Return the [X, Y] coordinate for the center point of the cell that contains the specified text.  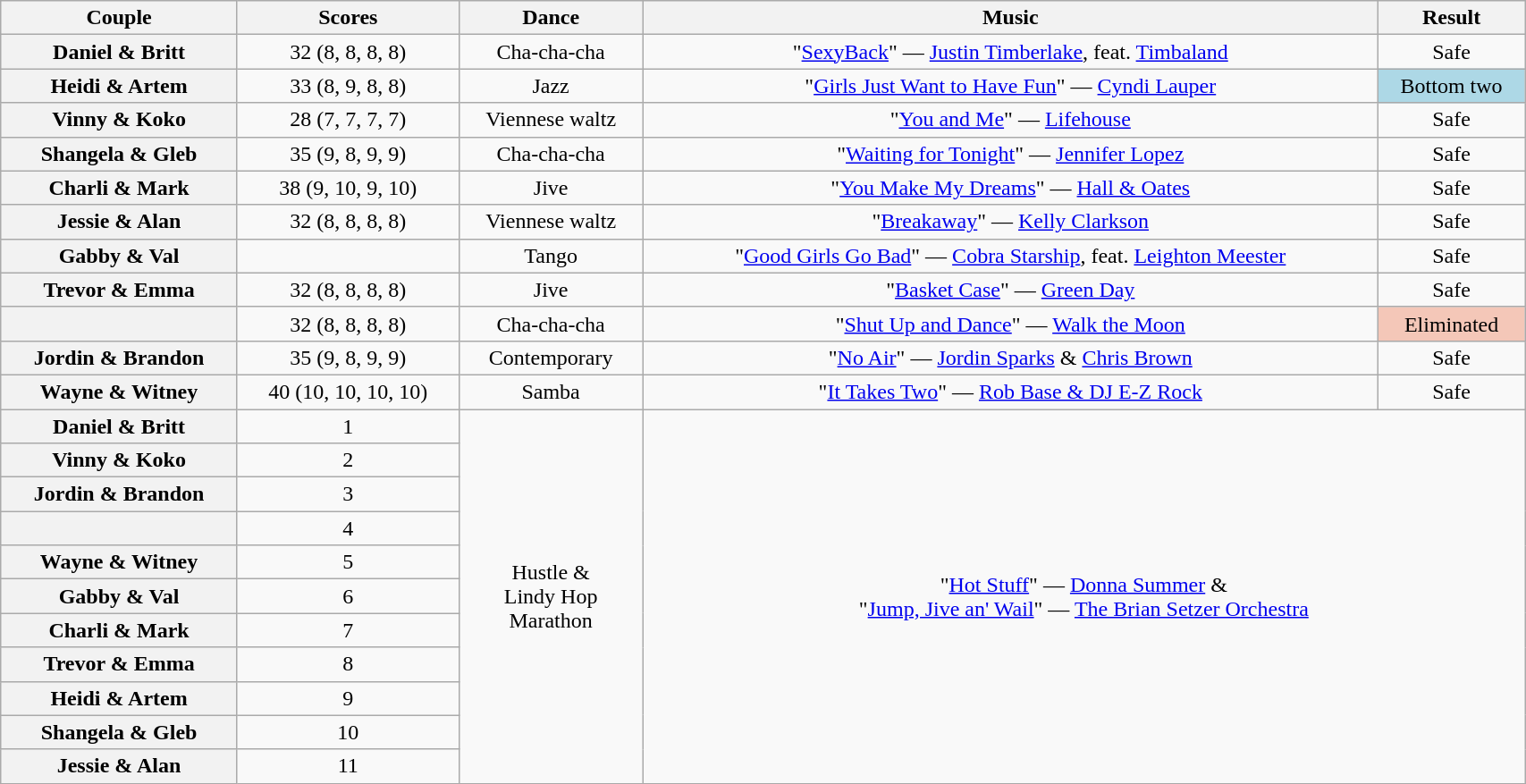
"You and Me" — Lifehouse [1010, 120]
"Shut Up and Dance" — Walk the Moon [1010, 324]
33 (8, 9, 8, 8) [348, 86]
"No Air" — Jordin Sparks & Chris Brown [1010, 358]
8 [348, 664]
4 [348, 528]
Couple [120, 18]
3 [348, 494]
"Good Girls Go Bad" — Cobra Starship, feat. Leighton Meester [1010, 256]
5 [348, 562]
10 [348, 732]
7 [348, 630]
11 [348, 766]
40 (10, 10, 10, 10) [348, 392]
Eliminated [1452, 324]
Bottom two [1452, 86]
Tango [551, 256]
38 (9, 10, 9, 10) [348, 188]
"Hot Stuff" — Donna Summer &"Jump, Jive an' Wail" — The Brian Setzer Orchestra [1083, 597]
Dance [551, 18]
1 [348, 426]
"Basket Case" — Green Day [1010, 290]
Samba [551, 392]
Jazz [551, 86]
2 [348, 460]
6 [348, 596]
"You Make My Dreams" — Hall & Oates [1010, 188]
Result [1452, 18]
Hustle &Lindy HopMarathon [551, 597]
"Waiting for Tonight" — Jennifer Lopez [1010, 154]
Scores [348, 18]
9 [348, 698]
"It Takes Two" — Rob Base & DJ E-Z Rock [1010, 392]
28 (7, 7, 7, 7) [348, 120]
"Breakaway" — Kelly Clarkson [1010, 222]
"SexyBack" — Justin Timberlake, feat. Timbaland [1010, 52]
"Girls Just Want to Have Fun" — Cyndi Lauper [1010, 86]
Music [1010, 18]
Contemporary [551, 358]
